Capture the cell that displays the provided text and extract its (X, Y) central coordinate. 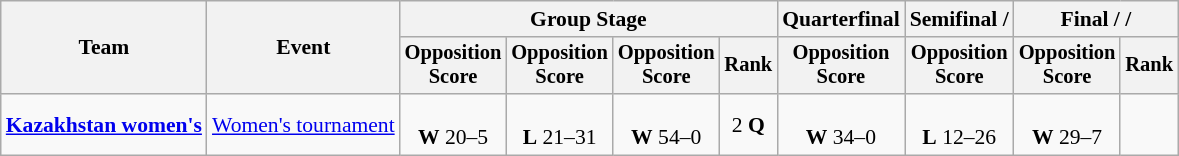
L 12–26 (960, 124)
2 Q (748, 124)
W 29–7 (1068, 124)
W 34–0 (841, 124)
Kazakhstan women's (104, 124)
W 20–5 (454, 124)
Semifinal / (960, 19)
W 54–0 (666, 124)
Final / / (1096, 19)
L 21–31 (560, 124)
Women's tournament (304, 124)
Quarterfinal (841, 19)
Event (304, 48)
Team (104, 48)
Group Stage (588, 19)
